Extract the (X, Y) coordinate from the center of the cell holding the provided text.  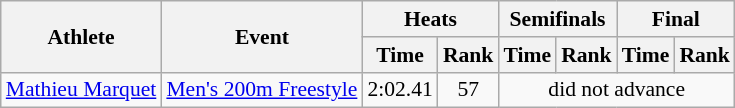
Heats (430, 19)
Men's 200m Freestyle (262, 90)
Final (676, 19)
Athlete (82, 36)
did not advance (616, 90)
Mathieu Marquet (82, 90)
57 (468, 90)
Event (262, 36)
2:02.41 (400, 90)
Semifinals (557, 19)
